From the cell containing the given text, extract its center point as (X, Y) coordinate. 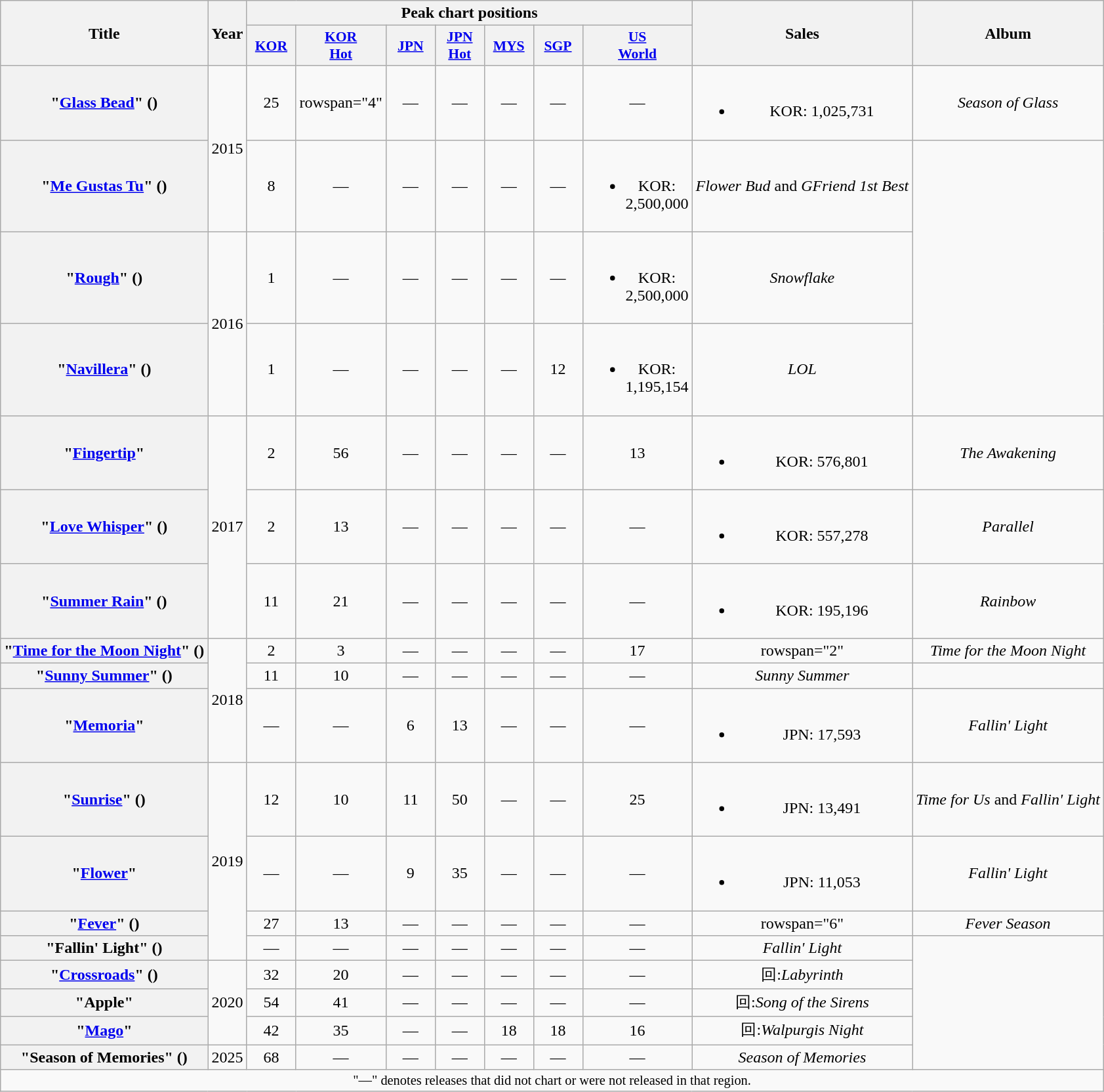
"Love Whisper" () (104, 526)
"Apple" (104, 1003)
Season of Memories (802, 1057)
Sunny Summer (802, 675)
rowspan="2" (802, 650)
Season of Glass (1008, 102)
21 (341, 601)
JPN: 11,053 (802, 874)
USWorld (638, 46)
回:Song of the Sirens (802, 1003)
rowspan="6" (802, 923)
50 (459, 799)
Parallel (1008, 526)
KOR: 557,278 (802, 526)
JPNHot (459, 46)
3 (341, 650)
"Summer Rain" () (104, 601)
Rainbow (1008, 601)
2018 (227, 700)
"Sunny Summer" () (104, 675)
LOL (802, 369)
"Sunrise" () (104, 799)
2019 (227, 862)
JPN (411, 46)
KOR: 195,196 (802, 601)
27 (272, 923)
42 (272, 1030)
2017 (227, 526)
2016 (227, 324)
Year (227, 33)
9 (411, 874)
JPN: 17,593 (802, 724)
Title (104, 33)
Time for the Moon Night (1008, 650)
Time for Us and Fallin' Light (1008, 799)
KOR: 1,025,731 (802, 102)
56 (341, 453)
6 (411, 724)
KOR: 576,801 (802, 453)
JPN: 13,491 (802, 799)
"Rough" () (104, 278)
The Awakening (1008, 453)
Fever Season (1008, 923)
32 (272, 975)
2020 (227, 1003)
Snowflake (802, 278)
"Fingertip" (104, 453)
KORHot (341, 46)
KOR: 1,195,154 (638, 369)
"Fever" () (104, 923)
KOR (272, 46)
回:Walpurgis Night (802, 1030)
"Glass Bead" () (104, 102)
2015 (227, 148)
16 (638, 1030)
54 (272, 1003)
"Navillera" () (104, 369)
8 (272, 186)
"Crossroads" () (104, 975)
Sales (802, 33)
"Memoria" (104, 724)
68 (272, 1057)
20 (341, 975)
Flower Bud and GFriend 1st Best (802, 186)
"Fallin' Light" () (104, 948)
rowspan="4" (341, 102)
"Flower" (104, 874)
"Me Gustas Tu" () (104, 186)
SGP (558, 46)
MYS (509, 46)
"Time for the Moon Night" () (104, 650)
Album (1008, 33)
"Mago" (104, 1030)
Peak chart positions (470, 13)
17 (638, 650)
41 (341, 1003)
2025 (227, 1057)
"Season of Memories" () (104, 1057)
"—" denotes releases that did not chart or were not released in that region. (552, 1081)
回:Labyrinth (802, 975)
